Output the [x, y] coordinate of the center of the cell containing the given text.  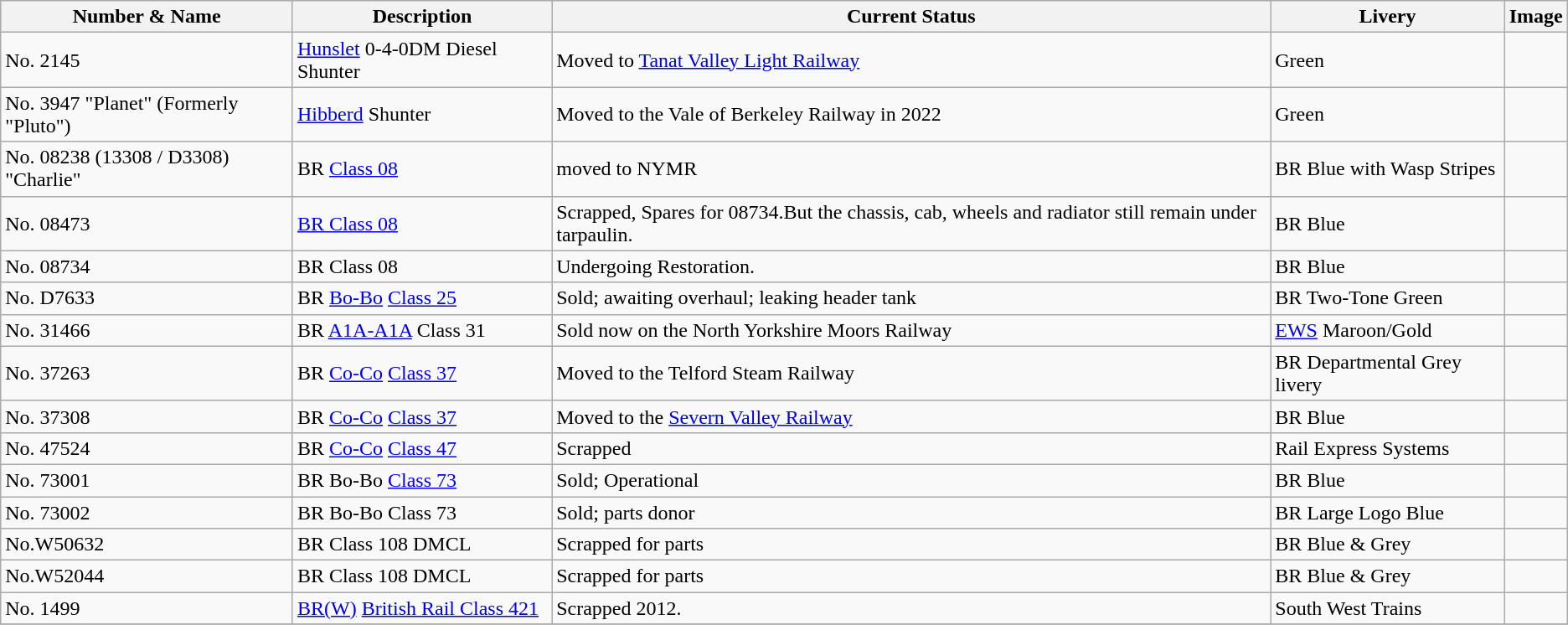
Livery [1387, 17]
Sold; parts donor [911, 512]
BR Co-Co Class 47 [422, 448]
No. 73001 [147, 480]
No.W52044 [147, 576]
Description [422, 17]
No. 08473 [147, 223]
Number & Name [147, 17]
EWS Maroon/Gold [1387, 330]
Undergoing Restoration. [911, 266]
Scrapped, Spares for 08734.But the chassis, cab, wheels and radiator still remain under tarpaulin. [911, 223]
Scrapped [911, 448]
Rail Express Systems [1387, 448]
No. 3947 "Planet" (Formerly "Pluto") [147, 114]
Scrapped 2012. [911, 608]
Moved to the Telford Steam Railway [911, 374]
No. 08238 (13308 / D3308) "Charlie" [147, 169]
BR Blue with Wasp Stripes [1387, 169]
No. 37308 [147, 416]
No. 73002 [147, 512]
Hunslet 0-4-0DM Diesel Shunter [422, 60]
Image [1536, 17]
moved to NYMR [911, 169]
No. D7633 [147, 298]
No. 08734 [147, 266]
Sold now on the North Yorkshire Moors Railway [911, 330]
Moved to Tanat Valley Light Railway [911, 60]
BR Two-Tone Green [1387, 298]
Current Status [911, 17]
Moved to the Severn Valley Railway [911, 416]
South West Trains [1387, 608]
No. 1499 [147, 608]
BR Bo-Bo Class 25 [422, 298]
BR(W) British Rail Class 421 [422, 608]
Sold; Operational [911, 480]
No. 2145 [147, 60]
No.W50632 [147, 545]
No. 37263 [147, 374]
Moved to the Vale of Berkeley Railway in 2022 [911, 114]
BR Departmental Grey livery [1387, 374]
Sold; awaiting overhaul; leaking header tank [911, 298]
BR Large Logo Blue [1387, 512]
No. 31466 [147, 330]
Hibberd Shunter [422, 114]
No. 47524 [147, 448]
BR A1A-A1A Class 31 [422, 330]
